From the cell containing the given text, extract its center point as [x, y] coordinate. 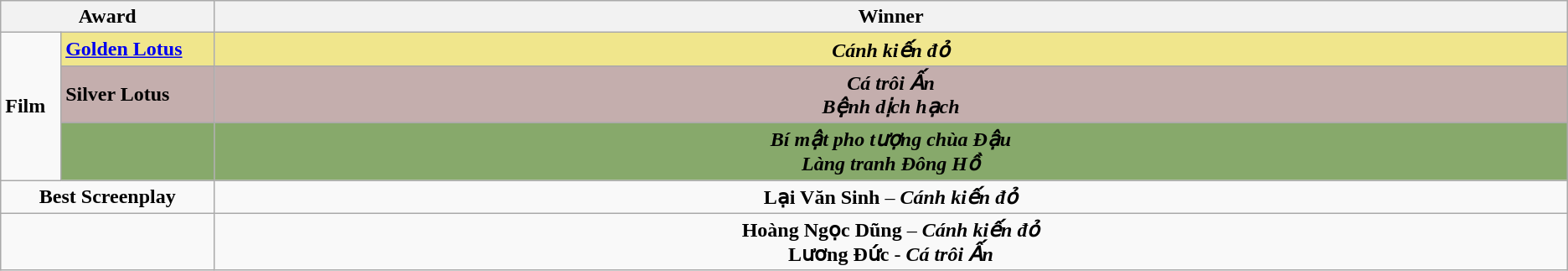
Best Screenplay [107, 196]
Winner [891, 17]
Hoàng Ngọc Dũng – Cánh kiến đỏLương Đức - Cá trôi Ấn [891, 242]
Cánh kiến đỏ [891, 50]
Golden Lotus [137, 50]
Lại Văn Sinh – Cánh kiến đỏ [891, 196]
Award [107, 17]
Bí mật pho tượng chùa ĐậuLàng tranh Đông Hồ [891, 151]
Cá trôi ẤnBệnh dịch hạch [891, 94]
Silver Lotus [137, 94]
Film [31, 107]
